Detect which cell encompasses the target text, then output its (X, Y) center coordinate. 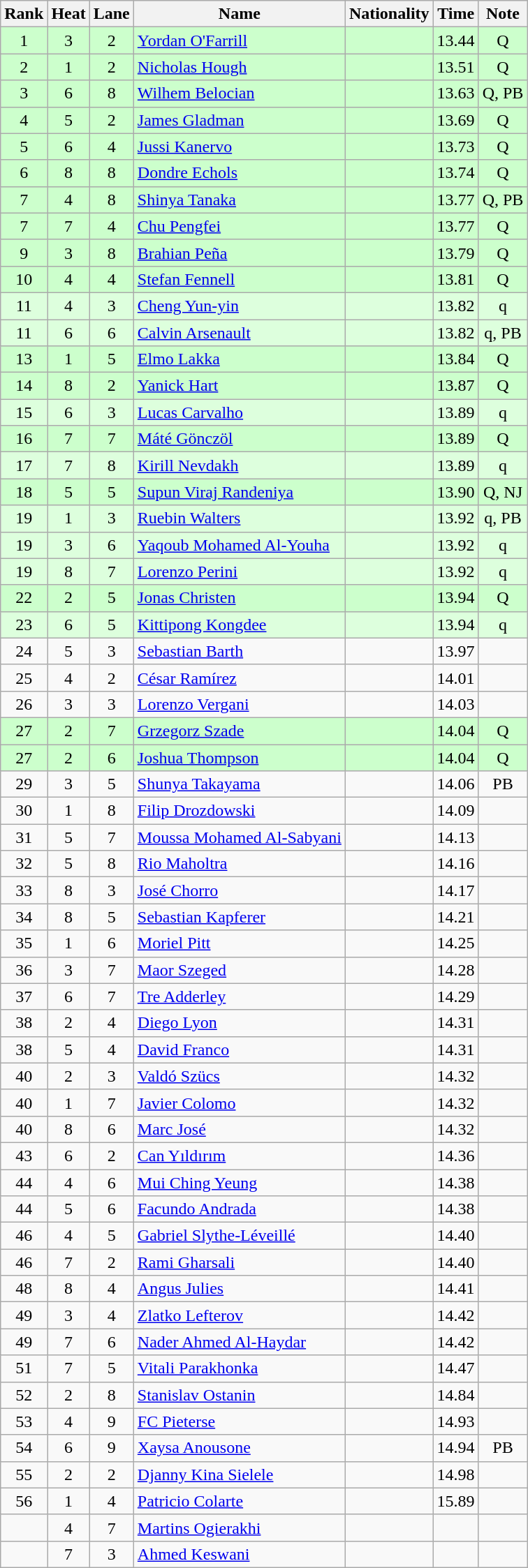
55 (24, 1474)
13.74 (455, 173)
13.69 (455, 120)
51 (24, 1368)
15 (24, 412)
Dondre Echols (239, 173)
14.01 (455, 678)
Filip Drozdowski (239, 811)
Name (239, 14)
Sebastian Kapferer (239, 917)
14.17 (455, 890)
10 (24, 279)
Brahian Peña (239, 253)
13.90 (455, 492)
30 (24, 811)
Zlatko Lefterov (239, 1315)
Q, NJ (503, 492)
Rio Maholtra (239, 864)
29 (24, 784)
14.29 (455, 996)
48 (24, 1289)
Nicholas Hough (239, 67)
14 (24, 386)
Shinya Tanaka (239, 200)
32 (24, 864)
14.03 (455, 704)
FC Pieterse (239, 1421)
Lorenzo Perini (239, 572)
14.98 (455, 1474)
Rami Gharsali (239, 1262)
13.73 (455, 147)
Calvin Arsenault (239, 333)
Jonas Christen (239, 598)
13.97 (455, 651)
14.93 (455, 1421)
Rank (24, 14)
14.06 (455, 784)
23 (24, 625)
Vitali Parakhonka (239, 1368)
Nader Ahmed Al-Haydar (239, 1342)
Joshua Thompson (239, 757)
14.25 (455, 943)
Chu Pengfei (239, 226)
Time (455, 14)
56 (24, 1501)
22 (24, 598)
13.51 (455, 67)
Yaqoub Mohamed Al-Youha (239, 545)
Lane (112, 14)
Stefan Fennell (239, 279)
Moriel Pitt (239, 943)
Maor Szeged (239, 970)
14.47 (455, 1368)
Wilhem Belocian (239, 94)
Djanny Kina Sielele (239, 1474)
Kirill Nevdakh (239, 465)
Cheng Yun-yin (239, 306)
José Chorro (239, 890)
13.44 (455, 40)
26 (24, 704)
15.89 (455, 1501)
Jussi Kanervo (239, 147)
Stanislav Ostanin (239, 1395)
Xaysa Anousone (239, 1448)
Elmo Lakka (239, 359)
14.13 (455, 837)
Angus Julies (239, 1289)
César Ramírez (239, 678)
Heat (68, 14)
Ahmed Keswani (239, 1554)
25 (24, 678)
Diego Lyon (239, 1023)
18 (24, 492)
24 (24, 651)
54 (24, 1448)
14.28 (455, 970)
Yanick Hart (239, 386)
14.21 (455, 917)
43 (24, 1156)
36 (24, 970)
14.94 (455, 1448)
16 (24, 439)
Javier Colomo (239, 1103)
Grzegorz Szade (239, 731)
Nationality (389, 14)
13.81 (455, 279)
Supun Viraj Randeniya (239, 492)
Lorenzo Vergani (239, 704)
Marc José (239, 1129)
14.36 (455, 1156)
Can Yıldırım (239, 1156)
52 (24, 1395)
31 (24, 837)
Moussa Mohamed Al-Sabyani (239, 837)
Kittipong Kongdee (239, 625)
14.16 (455, 864)
Yordan O'Farrill (239, 40)
13.87 (455, 386)
Máté Gönczöl (239, 439)
Lucas Carvalho (239, 412)
14.09 (455, 811)
13 (24, 359)
Ruebin Walters (239, 518)
Gabriel Slythe-Léveillé (239, 1236)
Tre Adderley (239, 996)
Martins Ogierakhi (239, 1528)
Sebastian Barth (239, 651)
Facundo Andrada (239, 1209)
Valdó Szücs (239, 1076)
Patricio Colarte (239, 1501)
David Franco (239, 1050)
14.41 (455, 1289)
17 (24, 465)
13.79 (455, 253)
Mui Ching Yeung (239, 1183)
14.84 (455, 1395)
James Gladman (239, 120)
Note (503, 14)
33 (24, 890)
37 (24, 996)
13.84 (455, 359)
Shunya Takayama (239, 784)
53 (24, 1421)
34 (24, 917)
13.63 (455, 94)
35 (24, 943)
